Locate the cell with the specified text and output its [x, y] center coordinate. 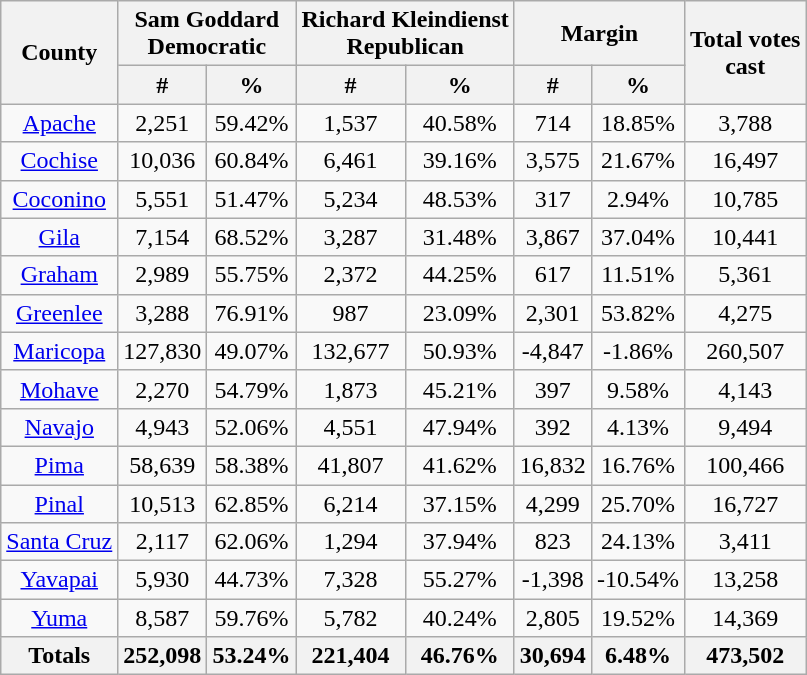
16,497 [745, 161]
7,154 [162, 237]
Pima [60, 465]
2,251 [162, 123]
60.84% [252, 161]
16,727 [745, 503]
7,328 [350, 580]
4,943 [162, 427]
58.38% [252, 465]
6.48% [638, 656]
41.62% [460, 465]
Apache [60, 123]
3,575 [552, 161]
10,513 [162, 503]
Graham [60, 275]
473,502 [745, 656]
Richard KleindienstRepublican [405, 34]
24.13% [638, 542]
16.76% [638, 465]
4,299 [552, 503]
54.79% [252, 389]
13,258 [745, 580]
Totals [60, 656]
48.53% [460, 199]
76.91% [252, 313]
221,404 [350, 656]
127,830 [162, 351]
37.94% [460, 542]
Navajo [60, 427]
5,361 [745, 275]
-4,847 [552, 351]
Yuma [60, 618]
County [60, 52]
Santa Cruz [60, 542]
2,270 [162, 389]
53.24% [252, 656]
2,805 [552, 618]
2,301 [552, 313]
3,867 [552, 237]
-1.86% [638, 351]
5,234 [350, 199]
51.47% [252, 199]
Sam GoddardDemocratic [207, 34]
9.58% [638, 389]
30,694 [552, 656]
10,036 [162, 161]
10,785 [745, 199]
8,587 [162, 618]
40.58% [460, 123]
132,677 [350, 351]
Gila [60, 237]
Margin [599, 34]
11.51% [638, 275]
25.70% [638, 503]
987 [350, 313]
5,551 [162, 199]
Total votescast [745, 52]
Greenlee [60, 313]
49.07% [252, 351]
3,411 [745, 542]
5,930 [162, 580]
55.75% [252, 275]
317 [552, 199]
62.85% [252, 503]
53.82% [638, 313]
823 [552, 542]
3,788 [745, 123]
Coconino [60, 199]
46.76% [460, 656]
37.04% [638, 237]
6,461 [350, 161]
4,551 [350, 427]
9,494 [745, 427]
47.94% [460, 427]
252,098 [162, 656]
41,807 [350, 465]
37.15% [460, 503]
55.27% [460, 580]
44.73% [252, 580]
617 [552, 275]
1,873 [350, 389]
40.24% [460, 618]
392 [552, 427]
18.85% [638, 123]
50.93% [460, 351]
58,639 [162, 465]
-10.54% [638, 580]
6,214 [350, 503]
Mohave [60, 389]
21.67% [638, 161]
-1,398 [552, 580]
Pinal [60, 503]
4,143 [745, 389]
260,507 [745, 351]
23.09% [460, 313]
397 [552, 389]
59.76% [252, 618]
4,275 [745, 313]
44.25% [460, 275]
19.52% [638, 618]
Cochise [60, 161]
3,288 [162, 313]
1,537 [350, 123]
1,294 [350, 542]
714 [552, 123]
39.16% [460, 161]
4.13% [638, 427]
16,832 [552, 465]
10,441 [745, 237]
Maricopa [60, 351]
5,782 [350, 618]
68.52% [252, 237]
31.48% [460, 237]
3,287 [350, 237]
59.42% [252, 123]
62.06% [252, 542]
2,989 [162, 275]
45.21% [460, 389]
Yavapai [60, 580]
100,466 [745, 465]
52.06% [252, 427]
2,117 [162, 542]
14,369 [745, 618]
2.94% [638, 199]
2,372 [350, 275]
